Scan for the cell matching the given text and deliver its [X, Y] coordinate at center. 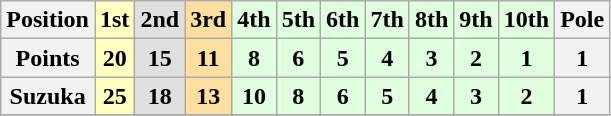
3rd [208, 20]
10 [254, 96]
18 [160, 96]
8th [431, 20]
13 [208, 96]
11 [208, 58]
1st [114, 20]
2nd [160, 20]
5th [298, 20]
6th [343, 20]
9th [476, 20]
Suzuka [48, 96]
7th [387, 20]
4th [254, 20]
10th [526, 20]
15 [160, 58]
Pole [582, 20]
25 [114, 96]
Position [48, 20]
Points [48, 58]
20 [114, 58]
